Locate the cell with the specified text and output its (X, Y) center coordinate. 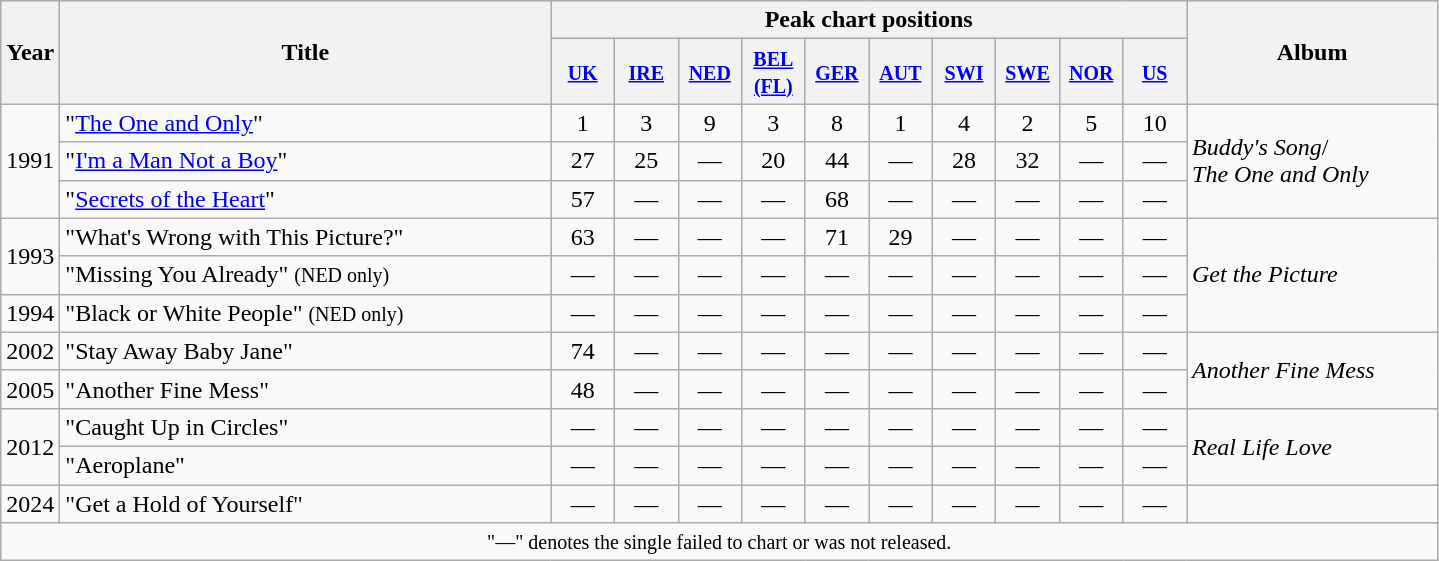
US (1155, 72)
10 (1155, 123)
2024 (30, 503)
Another Fine Mess (1312, 370)
9 (710, 123)
BEL(FL) (774, 72)
"Aeroplane" (306, 465)
74 (583, 351)
SWI (964, 72)
63 (583, 237)
"Caught Up in Circles" (306, 427)
Title (306, 52)
Year (30, 52)
2002 (30, 351)
8 (837, 123)
Peak chart positions (869, 20)
"Get a Hold of Yourself" (306, 503)
32 (1028, 161)
29 (901, 237)
NOR (1091, 72)
1993 (30, 256)
1994 (30, 313)
48 (583, 389)
1991 (30, 161)
20 (774, 161)
Album (1312, 52)
IRE (646, 72)
"Missing You Already" (NED only) (306, 275)
25 (646, 161)
"Black or White People" (NED only) (306, 313)
27 (583, 161)
5 (1091, 123)
28 (964, 161)
"What's Wrong with This Picture?" (306, 237)
2 (1028, 123)
2012 (30, 446)
"I'm a Man Not a Boy" (306, 161)
"Another Fine Mess" (306, 389)
Real Life Love (1312, 446)
Get the Picture (1312, 275)
2005 (30, 389)
Buddy's Song/The One and Only (1312, 161)
71 (837, 237)
"—" denotes the single failed to chart or was not released. (720, 542)
"The One and Only" (306, 123)
UK (583, 72)
68 (837, 199)
SWE (1028, 72)
GER (837, 72)
AUT (901, 72)
4 (964, 123)
57 (583, 199)
NED (710, 72)
44 (837, 161)
"Stay Away Baby Jane" (306, 351)
"Secrets of the Heart" (306, 199)
